Return [X, Y] of the center of cell containing provided text 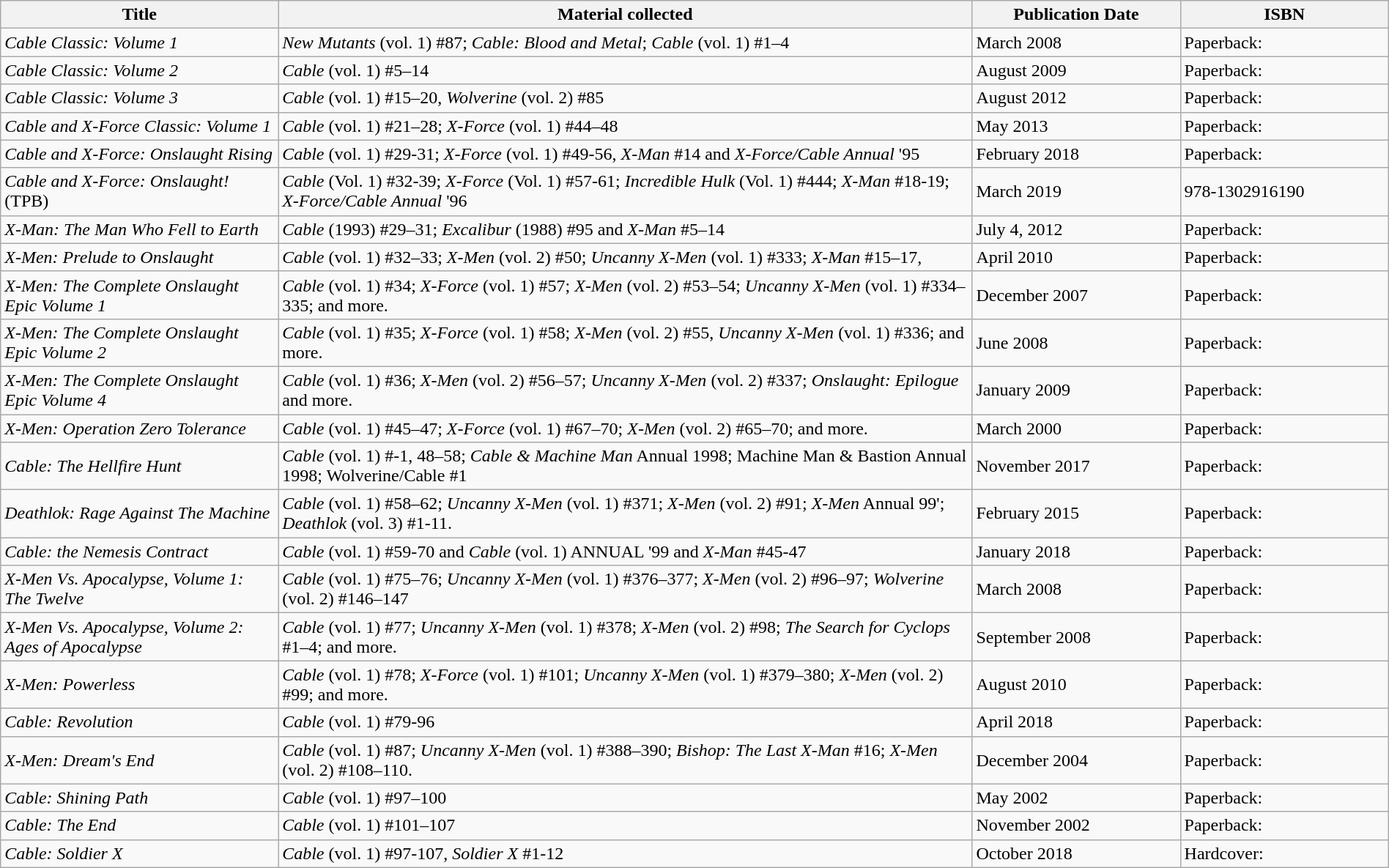
March 2000 [1076, 429]
Cable: Shining Path [139, 798]
January 2018 [1076, 552]
X-Men: The Complete Onslaught Epic Volume 1 [139, 294]
May 2013 [1076, 126]
Cable (vol. 1) #97–100 [626, 798]
Cable (vol. 1) #79-96 [626, 722]
X-Men: Prelude to Onslaught [139, 257]
Cable Classic: Volume 1 [139, 42]
Publication Date [1076, 15]
Cable and X-Force: Onslaught Rising [139, 154]
Cable: the Nemesis Contract [139, 552]
November 2017 [1076, 466]
May 2002 [1076, 798]
Cable (vol. 1) #15–20, Wolverine (vol. 2) #85 [626, 98]
September 2008 [1076, 637]
Cable (vol. 1) #59-70 and Cable (vol. 1) ANNUAL '99 and X-Man #45-47 [626, 552]
Cable (vol. 1) #97-107, Soldier X #1-12 [626, 853]
Cable (vol. 1) #101–107 [626, 826]
X-Men Vs. Apocalypse, Volume 2: Ages of Apocalypse [139, 637]
Cable (vol. 1) #34; X-Force (vol. 1) #57; X-Men (vol. 2) #53–54; Uncanny X-Men (vol. 1) #334–335; and more. [626, 294]
Cable (vol. 1) #78; X-Force (vol. 1) #101; Uncanny X-Men (vol. 1) #379–380; X-Men (vol. 2) #99; and more. [626, 684]
July 4, 2012 [1076, 229]
Cable (vol. 1) #36; X-Men (vol. 2) #56–57; Uncanny X-Men (vol. 2) #337; Onslaught: Epilogue and more. [626, 390]
June 2008 [1076, 343]
December 2004 [1076, 760]
Material collected [626, 15]
Deathlok: Rage Against The Machine [139, 514]
Cable: Soldier X [139, 853]
Cable and X-Force: Onslaught! (TPB) [139, 192]
Cable (vol. 1) #-1, 48–58; Cable & Machine Man Annual 1998; Machine Man & Bastion Annual 1998; Wolverine/Cable #1 [626, 466]
Title [139, 15]
Hardcover: [1284, 853]
Cable (vol. 1) #21–28; X-Force (vol. 1) #44–48 [626, 126]
X-Men: The Complete Onslaught Epic Volume 2 [139, 343]
February 2015 [1076, 514]
Cable (vol. 1) #75–76; Uncanny X-Men (vol. 1) #376–377; X-Men (vol. 2) #96–97; Wolverine (vol. 2) #146–147 [626, 589]
X-Men: Operation Zero Tolerance [139, 429]
978-1302916190 [1284, 192]
New Mutants (vol. 1) #87; Cable: Blood and Metal; Cable (vol. 1) #1–4 [626, 42]
Cable and X-Force Classic: Volume 1 [139, 126]
April 2018 [1076, 722]
Cable (vol. 1) #58–62; Uncanny X-Men (vol. 1) #371; X-Men (vol. 2) #91; X-Men Annual 99'; Deathlok (vol. 3) #1-11. [626, 514]
ISBN [1284, 15]
Cable Classic: Volume 2 [139, 70]
Cable (1993) #29–31; Excalibur (1988) #95 and X-Man #5–14 [626, 229]
August 2010 [1076, 684]
Cable (vol. 1) #5–14 [626, 70]
Cable (Vol. 1) #32-39; X-Force (Vol. 1) #57-61; Incredible Hulk (Vol. 1) #444; X-Man #18-19; X-Force/Cable Annual '96 [626, 192]
Cable Classic: Volume 3 [139, 98]
X-Man: The Man Who Fell to Earth [139, 229]
Cable: The Hellfire Hunt [139, 466]
February 2018 [1076, 154]
Cable (vol. 1) #29-31; X-Force (vol. 1) #49-56, X-Man #14 and X-Force/Cable Annual '95 [626, 154]
Cable: Revolution [139, 722]
X-Men Vs. Apocalypse, Volume 1: The Twelve [139, 589]
Cable (vol. 1) #77; Uncanny X-Men (vol. 1) #378; X-Men (vol. 2) #98; The Search for Cyclops #1–4; and more. [626, 637]
Cable (vol. 1) #87; Uncanny X-Men (vol. 1) #388–390; Bishop: The Last X-Man #16; X-Men (vol. 2) #108–110. [626, 760]
Cable: The End [139, 826]
X-Men: Dream's End [139, 760]
January 2009 [1076, 390]
December 2007 [1076, 294]
April 2010 [1076, 257]
Cable (vol. 1) #45–47; X-Force (vol. 1) #67–70; X-Men (vol. 2) #65–70; and more. [626, 429]
March 2019 [1076, 192]
October 2018 [1076, 853]
August 2012 [1076, 98]
X-Men: Powerless [139, 684]
August 2009 [1076, 70]
X-Men: The Complete Onslaught Epic Volume 4 [139, 390]
Cable (vol. 1) #32–33; X-Men (vol. 2) #50; Uncanny X-Men (vol. 1) #333; X-Man #15–17, [626, 257]
November 2002 [1076, 826]
Cable (vol. 1) #35; X-Force (vol. 1) #58; X-Men (vol. 2) #55, Uncanny X-Men (vol. 1) #336; and more. [626, 343]
